Provide the (x, y) coordinate of the cell's center where the given text is located.  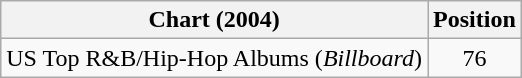
Position (475, 20)
US Top R&B/Hip-Hop Albums (Billboard) (214, 58)
76 (475, 58)
Chart (2004) (214, 20)
